Detect which cell encompasses the target text, then output its [x, y] center coordinate. 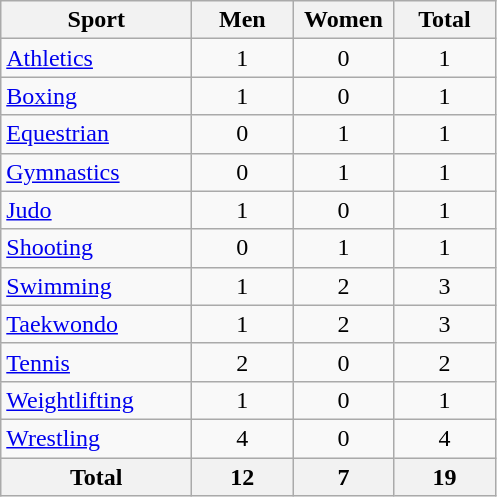
Taekwondo [96, 324]
Judo [96, 210]
Weightlifting [96, 400]
12 [242, 477]
19 [444, 477]
Boxing [96, 96]
Women [344, 20]
Gymnastics [96, 172]
7 [344, 477]
Wrestling [96, 438]
Athletics [96, 58]
Tennis [96, 362]
Sport [96, 20]
Shooting [96, 248]
Equestrian [96, 134]
Swimming [96, 286]
Men [242, 20]
